Return [X, Y] of the center of cell containing provided text 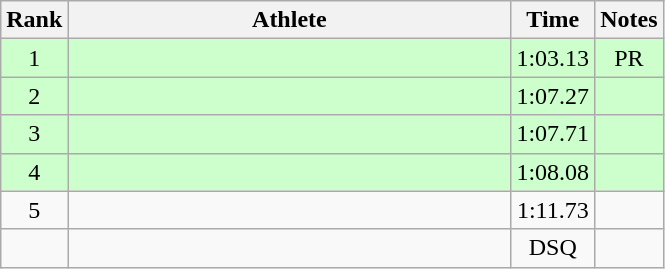
1:03.13 [553, 58]
1 [34, 58]
Time [553, 20]
Athlete [290, 20]
1:07.71 [553, 134]
PR [629, 58]
1:08.08 [553, 172]
1:07.27 [553, 96]
DSQ [553, 248]
2 [34, 96]
5 [34, 210]
Rank [34, 20]
3 [34, 134]
Notes [629, 20]
4 [34, 172]
1:11.73 [553, 210]
